Extract the (X, Y) coordinate from the center of the cell holding the provided text.  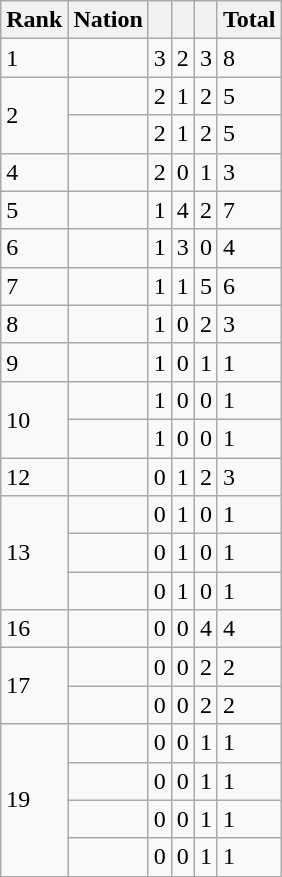
16 (34, 629)
Rank (34, 20)
12 (34, 477)
13 (34, 553)
9 (34, 362)
17 (34, 686)
Nation (108, 20)
19 (34, 800)
Total (249, 20)
10 (34, 419)
